Pinpoint the cell where the given text exists, returning its (x, y) midpoint coordinate. 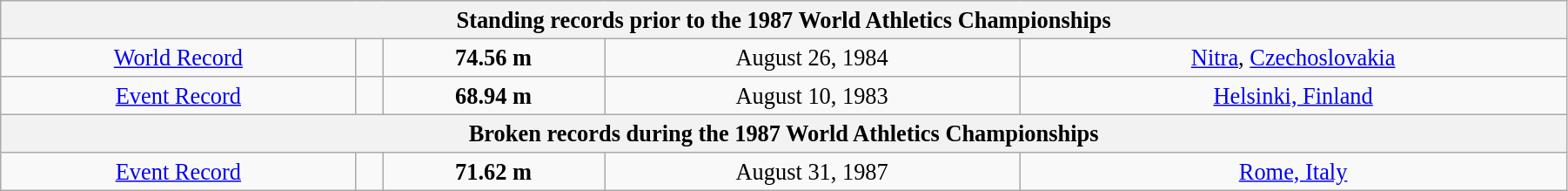
Standing records prior to the 1987 World Athletics Championships (784, 19)
Nitra, Czechoslovakia (1293, 58)
August 31, 1987 (811, 172)
Helsinki, Finland (1293, 95)
August 10, 1983 (811, 95)
World Record (178, 58)
74.56 m (494, 58)
August 26, 1984 (811, 58)
Rome, Italy (1293, 172)
Broken records during the 1987 World Athletics Championships (784, 133)
71.62 m (494, 172)
68.94 m (494, 95)
